Locate the cell with the specified text and output its (X, Y) center coordinate. 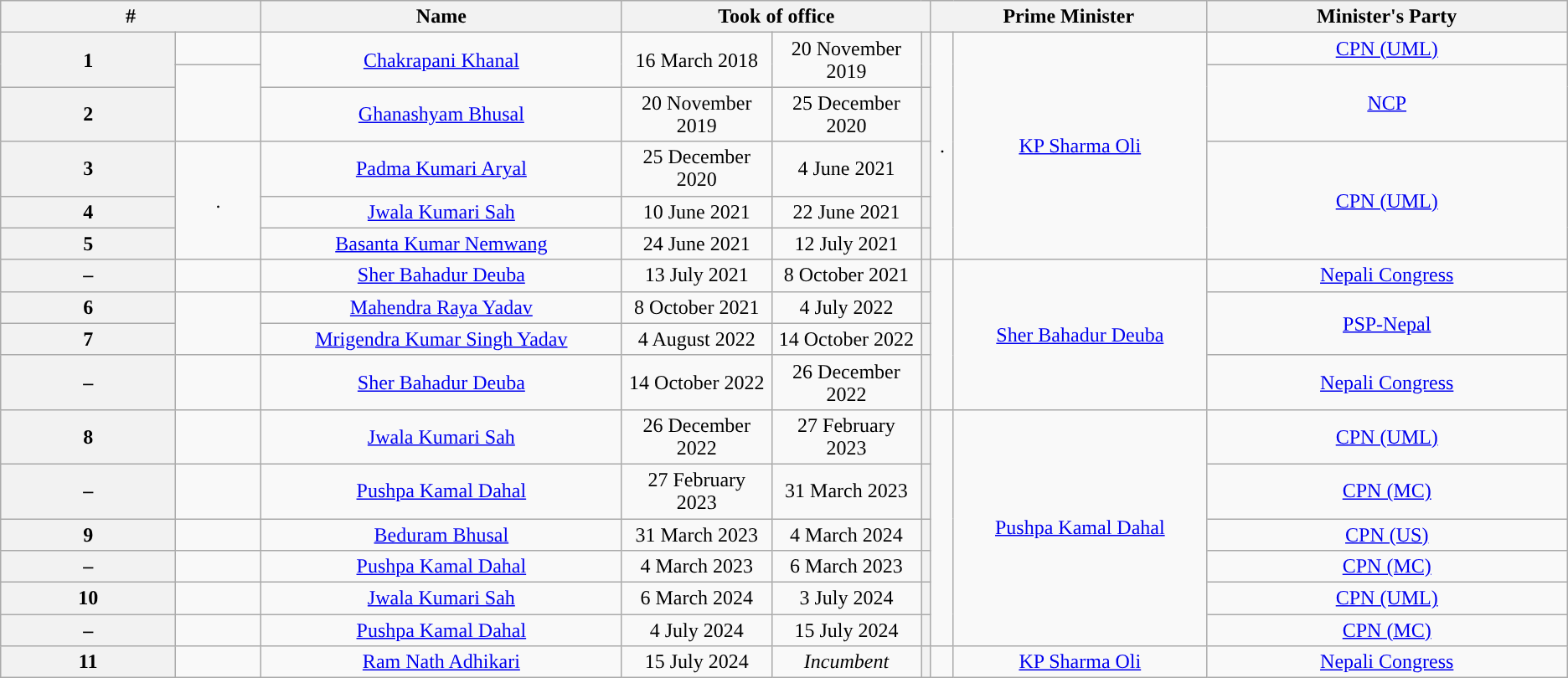
Ghanashyam Bhusal (441, 114)
22 June 2021 (846, 212)
1 (89, 60)
4 March 2023 (697, 567)
3 July 2024 (846, 598)
# (131, 17)
CPN (US) (1387, 535)
4 July 2022 (846, 307)
10 (89, 598)
2 (89, 114)
Prime Minister (1069, 17)
10 June 2021 (697, 212)
Ram Nath Adhikari (441, 662)
Took of office (776, 17)
Beduram Bhusal (441, 535)
5 (89, 244)
6 March 2023 (846, 567)
Minister's Party (1387, 17)
11 (89, 662)
9 (89, 535)
4 August 2022 (697, 339)
24 June 2021 (697, 244)
6 (89, 307)
NCP (1387, 103)
Incumbent (846, 662)
Padma Kumari Aryal (441, 169)
3 (89, 169)
7 (89, 339)
4 July 2024 (697, 630)
4 (89, 212)
8 (89, 437)
16 March 2018 (697, 60)
Basanta Kumar Nemwang (441, 244)
6 March 2024 (697, 598)
Mrigendra Kumar Singh Yadav (441, 339)
Name (441, 17)
12 July 2021 (846, 244)
Chakrapani Khanal (441, 60)
PSP-Nepal (1387, 323)
4 March 2024 (846, 535)
4 June 2021 (846, 169)
13 July 2021 (697, 275)
Mahendra Raya Yadav (441, 307)
